Pinpoint the cell where the given text exists, returning its (x, y) midpoint coordinate. 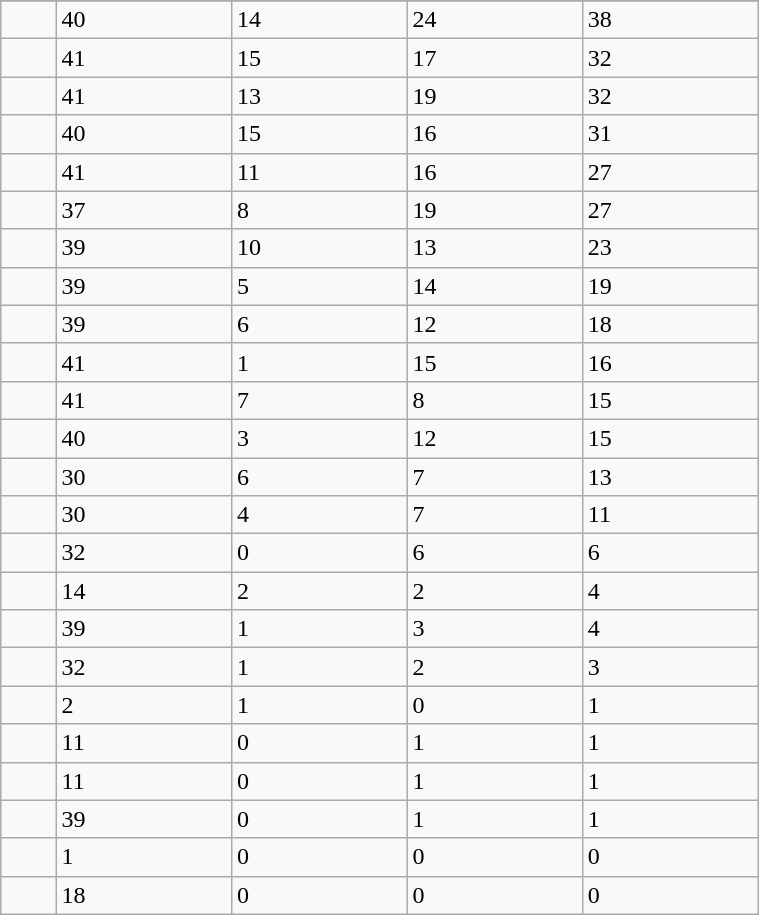
5 (318, 286)
17 (494, 58)
37 (144, 210)
24 (494, 20)
38 (670, 20)
10 (318, 248)
23 (670, 248)
31 (670, 134)
